Detect which cell encompasses the target text, then output its (X, Y) center coordinate. 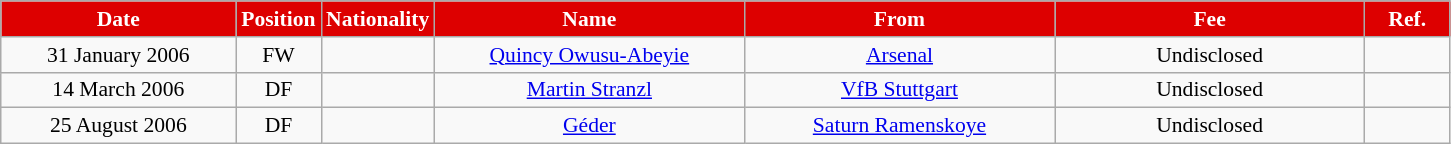
Martin Stranzl (589, 90)
Saturn Ramenskoye (899, 126)
Quincy Owusu-Abeyie (589, 55)
FW (278, 55)
Ref. (1408, 19)
14 March 2006 (118, 90)
VfB Stuttgart (899, 90)
Fee (1210, 19)
25 August 2006 (118, 126)
Position (278, 19)
From (899, 19)
Name (589, 19)
Géder (589, 126)
31 January 2006 (118, 55)
Arsenal (899, 55)
Nationality (378, 19)
Date (118, 19)
